Search for the cell housing the specified text and yield its (x, y) center coordinate. 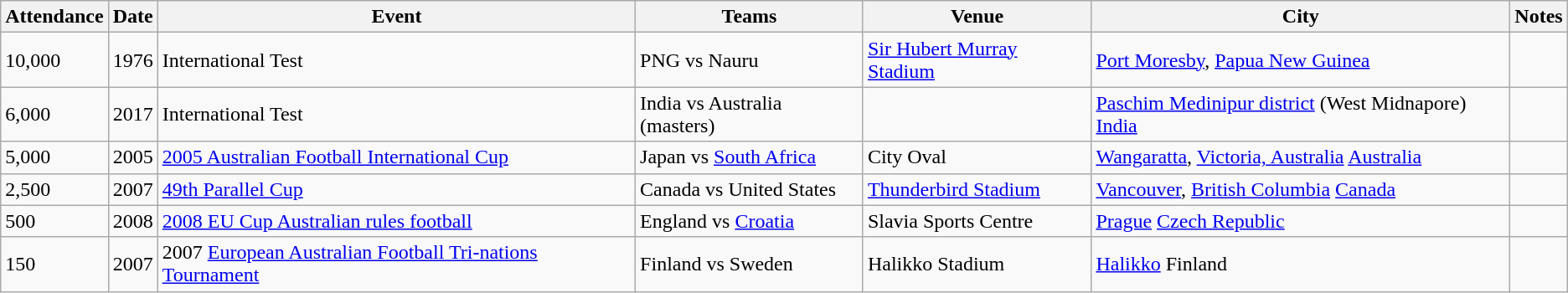
2008 EU Cup Australian rules football (396, 221)
Teams (750, 17)
India vs Australia (masters) (750, 114)
Vancouver, British Columbia Canada (1301, 189)
10,000 (54, 60)
Finland vs Sweden (750, 265)
PNG vs Nauru (750, 60)
2005 Australian Football International Cup (396, 157)
Japan vs South Africa (750, 157)
2,500 (54, 189)
Event (396, 17)
Halikko Stadium (977, 265)
Date (132, 17)
Canada vs United States (750, 189)
Notes (1539, 17)
49th Parallel Cup (396, 189)
Halikko Finland (1301, 265)
2007 European Australian Football Tri-nations Tournament (396, 265)
City (1301, 17)
Thunderbird Stadium (977, 189)
2005 (132, 157)
Slavia Sports Centre (977, 221)
6,000 (54, 114)
Wangaratta, Victoria, Australia Australia (1301, 157)
1976 (132, 60)
England vs Croatia (750, 221)
2017 (132, 114)
Port Moresby, Papua New Guinea (1301, 60)
Paschim Medinipur district (West Midnapore) India (1301, 114)
150 (54, 265)
2008 (132, 221)
500 (54, 221)
Venue (977, 17)
City Oval (977, 157)
Attendance (54, 17)
Prague Czech Republic (1301, 221)
5,000 (54, 157)
Sir Hubert Murray Stadium (977, 60)
